Identify which cell holds the provided text, then report its (x, y) central coordinate. 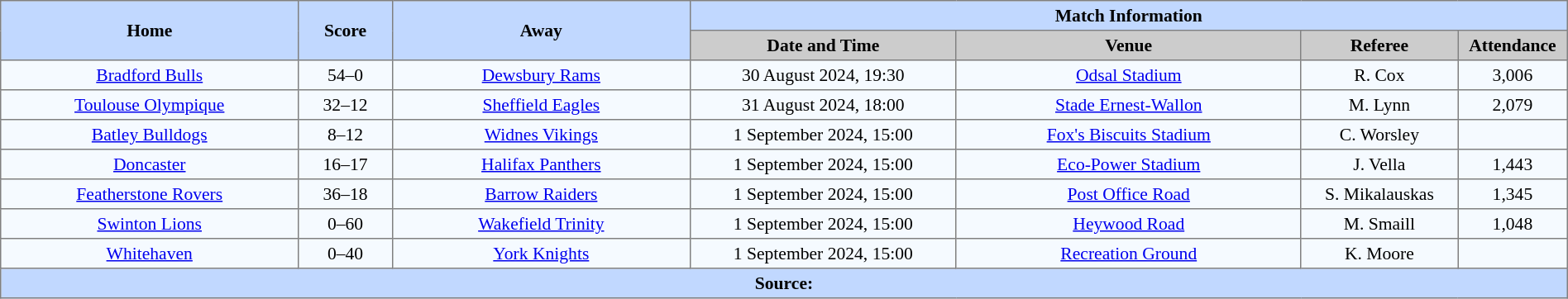
Swinton Lions (150, 224)
Stade Ernest-Wallon (1128, 105)
Halifax Panthers (541, 164)
32–12 (346, 105)
M. Smaill (1379, 224)
3,006 (1513, 75)
Referee (1379, 45)
Recreation Ground (1128, 254)
Post Office Road (1128, 194)
Date and Time (823, 45)
30 August 2024, 19:30 (823, 75)
2,079 (1513, 105)
Eco-Power Stadium (1128, 164)
16–17 (346, 164)
Wakefield Trinity (541, 224)
1,443 (1513, 164)
Barrow Raiders (541, 194)
Batley Bulldogs (150, 135)
31 August 2024, 18:00 (823, 105)
K. Moore (1379, 254)
Match Information (1128, 16)
0–60 (346, 224)
Fox's Biscuits Stadium (1128, 135)
Away (541, 31)
8–12 (346, 135)
Attendance (1513, 45)
1,048 (1513, 224)
Dewsbury Rams (541, 75)
Whitehaven (150, 254)
Doncaster (150, 164)
Widnes Vikings (541, 135)
York Knights (541, 254)
R. Cox (1379, 75)
Home (150, 31)
J. Vella (1379, 164)
36–18 (346, 194)
M. Lynn (1379, 105)
Sheffield Eagles (541, 105)
C. Worsley (1379, 135)
Odsal Stadium (1128, 75)
Toulouse Olympique (150, 105)
Source: (784, 283)
1,345 (1513, 194)
0–40 (346, 254)
Heywood Road (1128, 224)
54–0 (346, 75)
S. Mikalauskas (1379, 194)
Venue (1128, 45)
Featherstone Rovers (150, 194)
Bradford Bulls (150, 75)
Score (346, 31)
